Return the [x, y] coordinate for the center point of the cell that contains the specified text.  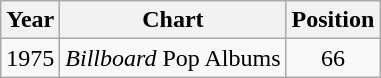
Chart [173, 20]
Position [333, 20]
Year [30, 20]
1975 [30, 58]
Billboard Pop Albums [173, 58]
66 [333, 58]
